Provide the [x, y] coordinate of the cell's center where the given text is located.  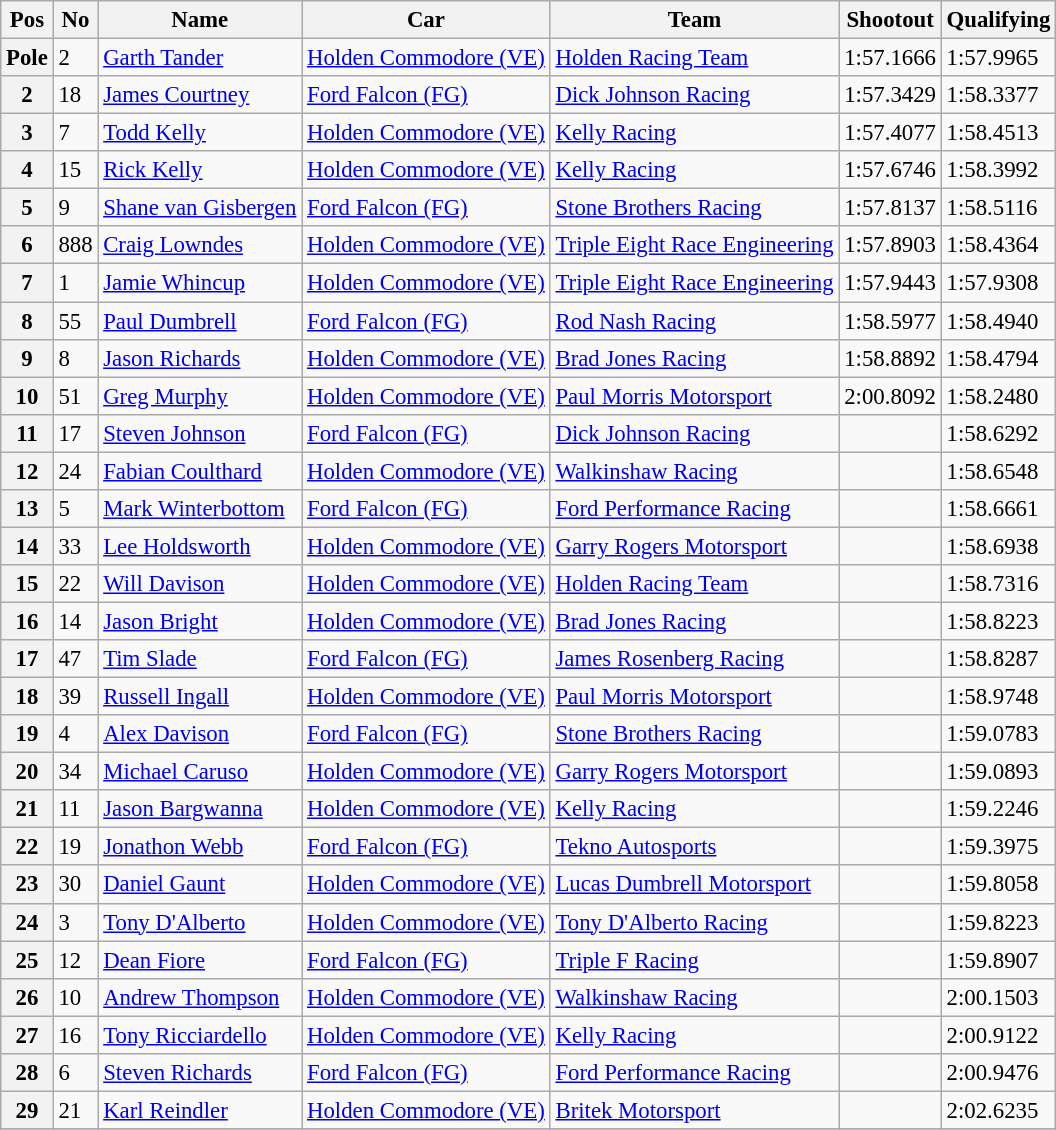
Britek Motorsport [694, 1110]
1:57.9965 [998, 58]
Triple F Racing [694, 960]
2:00.9476 [998, 1073]
1:59.0893 [998, 772]
Tekno Autosports [694, 847]
1:58.5977 [890, 321]
33 [76, 546]
Team [694, 20]
55 [76, 321]
Tony Ricciardello [200, 1035]
Jason Bright [200, 621]
39 [76, 697]
25 [27, 960]
1:57.8137 [890, 208]
1:59.8223 [998, 922]
No [76, 20]
1:57.4077 [890, 133]
51 [76, 396]
Qualifying [998, 20]
Rick Kelly [200, 170]
13 [27, 509]
Jason Richards [200, 358]
23 [27, 885]
Tony D'Alberto [200, 922]
1:59.8058 [998, 885]
Garth Tander [200, 58]
1:58.8287 [998, 659]
1:58.7316 [998, 584]
Steven Richards [200, 1073]
1:58.4794 [998, 358]
James Rosenberg Racing [694, 659]
Steven Johnson [200, 433]
Car [426, 20]
1:58.6548 [998, 471]
1:58.6661 [998, 509]
Greg Murphy [200, 396]
1:58.4513 [998, 133]
1:58.3377 [998, 95]
Michael Caruso [200, 772]
1:58.5116 [998, 208]
Dean Fiore [200, 960]
Tony D'Alberto Racing [694, 922]
1:58.6292 [998, 433]
1:58.8223 [998, 621]
Fabian Coulthard [200, 471]
29 [27, 1110]
1:57.3429 [890, 95]
1:57.9443 [890, 283]
1:57.1666 [890, 58]
Mark Winterbottom [200, 509]
1:58.3992 [998, 170]
1:57.9308 [998, 283]
1:58.8892 [890, 358]
47 [76, 659]
1:58.4364 [998, 245]
1 [76, 283]
Jonathon Webb [200, 847]
888 [76, 245]
1:59.0783 [998, 734]
Daniel Gaunt [200, 885]
1:58.6938 [998, 546]
Pos [27, 20]
Shane van Gisbergen [200, 208]
Pole [27, 58]
James Courtney [200, 95]
2:00.1503 [998, 997]
26 [27, 997]
Craig Lowndes [200, 245]
1:59.2246 [998, 809]
Karl Reindler [200, 1110]
28 [27, 1073]
Russell Ingall [200, 697]
Lee Holdsworth [200, 546]
1:58.4940 [998, 321]
1:57.6746 [890, 170]
Lucas Dumbrell Motorsport [694, 885]
1:58.2480 [998, 396]
Tim Slade [200, 659]
20 [27, 772]
Name [200, 20]
Jason Bargwanna [200, 809]
1:59.8907 [998, 960]
Rod Nash Racing [694, 321]
Todd Kelly [200, 133]
34 [76, 772]
1:58.9748 [998, 697]
2:00.8092 [890, 396]
Will Davison [200, 584]
2:02.6235 [998, 1110]
1:57.8903 [890, 245]
27 [27, 1035]
Andrew Thompson [200, 997]
Shootout [890, 20]
30 [76, 885]
2:00.9122 [998, 1035]
Paul Dumbrell [200, 321]
1:59.3975 [998, 847]
Jamie Whincup [200, 283]
Alex Davison [200, 734]
